Capture the cell that displays the provided text and extract its [x, y] central coordinate. 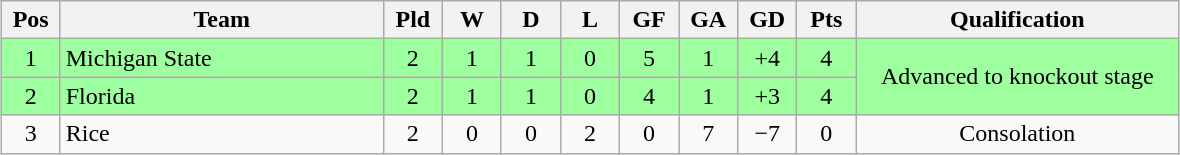
L [590, 20]
GA [708, 20]
Pts [826, 20]
Advanced to knockout stage [1018, 77]
D [530, 20]
3 [30, 134]
Michigan State [222, 58]
+4 [768, 58]
GF [650, 20]
GD [768, 20]
W [472, 20]
Pld [412, 20]
−7 [768, 134]
Pos [30, 20]
7 [708, 134]
Consolation [1018, 134]
Qualification [1018, 20]
Team [222, 20]
Florida [222, 96]
5 [650, 58]
+3 [768, 96]
Rice [222, 134]
